For the text-containing cell, return its midpoint in (X, Y) coordinate format. 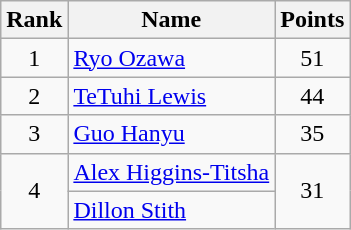
Points (312, 20)
Name (172, 20)
35 (312, 134)
3 (34, 134)
Alex Higgins-Titsha (172, 172)
44 (312, 96)
31 (312, 191)
TeTuhi Lewis (172, 96)
51 (312, 58)
Ryo Ozawa (172, 58)
Rank (34, 20)
4 (34, 191)
2 (34, 96)
Guo Hanyu (172, 134)
1 (34, 58)
Dillon Stith (172, 210)
